Locate the cell with the specified text and output its [x, y] center coordinate. 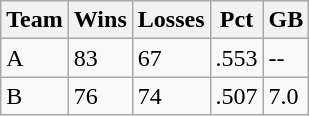
67 [171, 58]
GB [286, 20]
A [35, 58]
74 [171, 96]
Wins [100, 20]
.507 [236, 96]
76 [100, 96]
B [35, 96]
7.0 [286, 96]
.553 [236, 58]
Losses [171, 20]
Team [35, 20]
-- [286, 58]
83 [100, 58]
Pct [236, 20]
